Identify which cell holds the provided text, then report its (x, y) central coordinate. 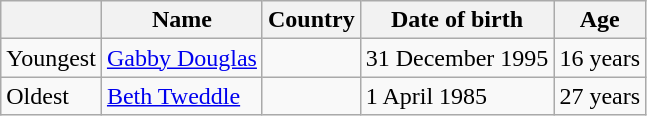
Country (311, 20)
Name (182, 20)
Beth Tweddle (182, 96)
Gabby Douglas (182, 58)
Oldest (52, 96)
16 years (600, 58)
Youngest (52, 58)
31 December 1995 (457, 58)
1 April 1985 (457, 96)
Date of birth (457, 20)
Age (600, 20)
27 years (600, 96)
